Return the (X, Y) coordinate for the center point of the cell that contains the specified text.  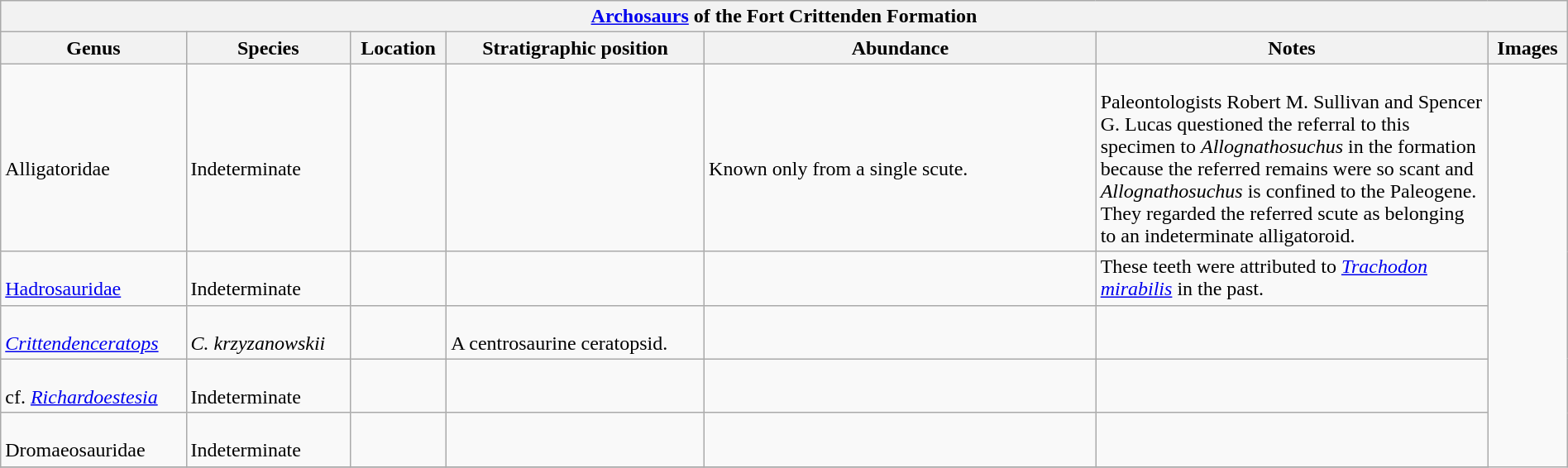
Notes (1292, 48)
Hadrosauridae (93, 278)
Crittendenceratops (93, 332)
Abundance (901, 48)
Known only from a single scute. (901, 157)
Archosaurs of the Fort Crittenden Formation (784, 17)
Genus (93, 48)
C. krzyzanowskii (268, 332)
Species (268, 48)
Images (1527, 48)
Alligatoridae (93, 157)
A centrosaurine ceratopsid. (576, 332)
Stratigraphic position (576, 48)
Dromaeosauridae (93, 440)
Location (399, 48)
cf. Richardoestesia (93, 385)
These teeth were attributed to Trachodon mirabilis in the past. (1292, 278)
